Detect which cell encompasses the target text, then output its (X, Y) center coordinate. 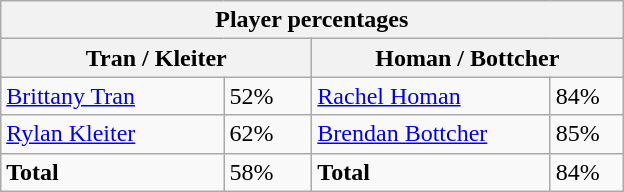
Tran / Kleiter (156, 58)
Rachel Homan (431, 96)
Brendan Bottcher (431, 134)
Homan / Bottcher (468, 58)
58% (268, 172)
Brittany Tran (112, 96)
52% (268, 96)
62% (268, 134)
85% (586, 134)
Player percentages (312, 20)
Rylan Kleiter (112, 134)
